For the text-containing cell, return its midpoint in (x, y) coordinate format. 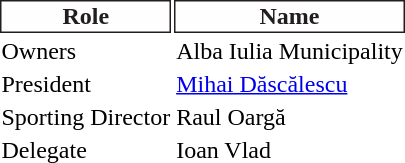
President (86, 84)
Name (290, 16)
Owners (86, 51)
Raul Oargă (290, 117)
Sporting Director (86, 117)
Role (86, 16)
Mihai Dăscălescu (290, 84)
Alba Iulia Municipality (290, 51)
